Detect which cell encompasses the target text, then output its (x, y) center coordinate. 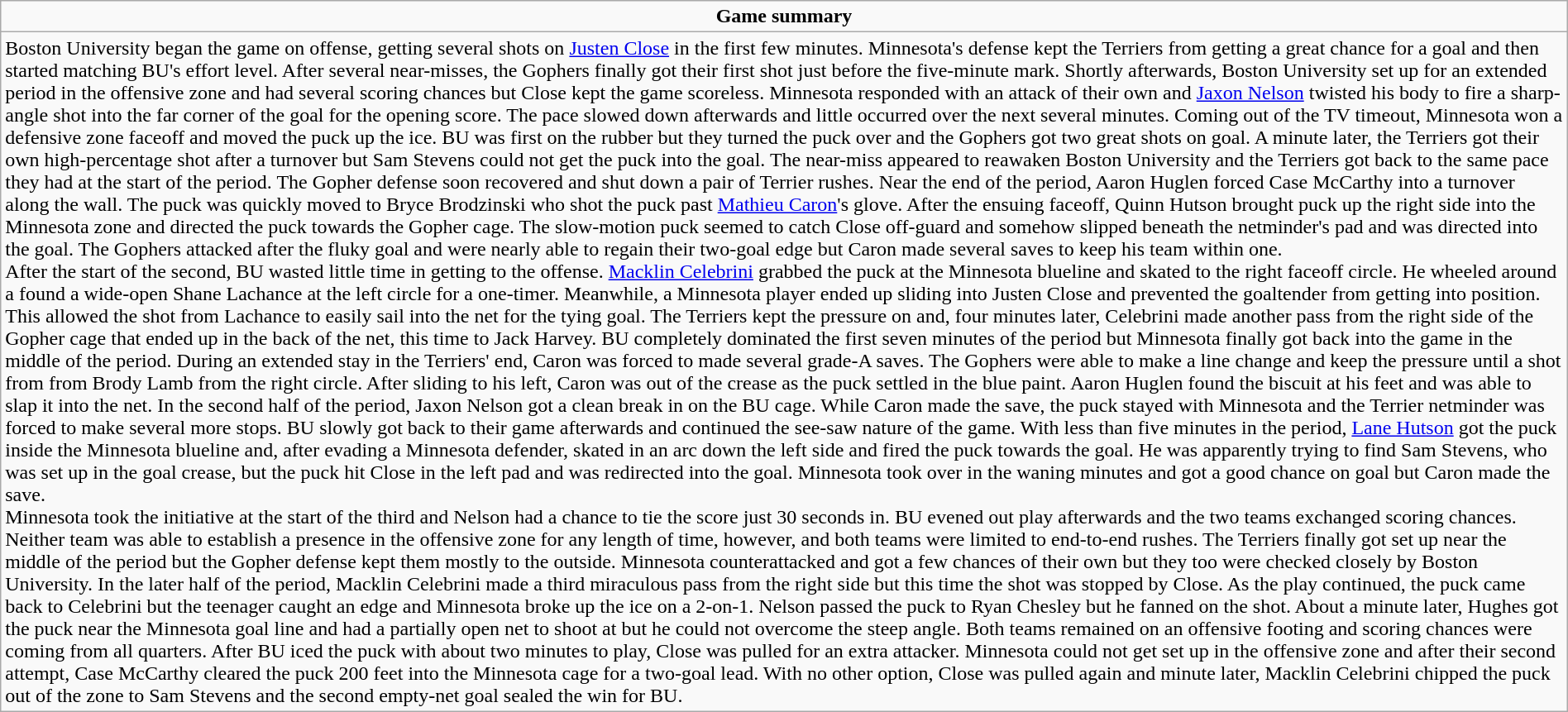
Game summary (784, 17)
